Return (X, Y) of the center of cell containing provided text 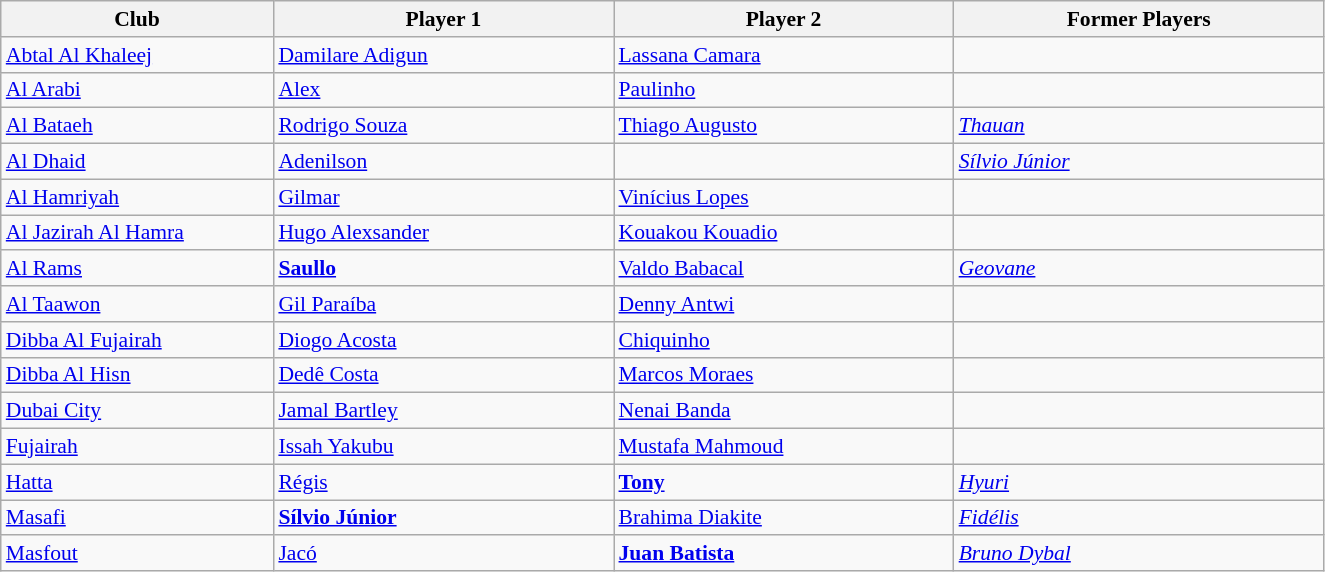
Adenilson (443, 162)
Marcos Moraes (784, 375)
Geovane (1139, 269)
Player 2 (784, 19)
Bruno Dybal (1139, 554)
Lassana Camara (784, 55)
Mustafa Mahmoud (784, 447)
Paulinho (784, 90)
Issah Yakubu (443, 447)
Nenai Banda (784, 411)
Thauan (1139, 126)
Kouakou Kouadio (784, 233)
Alex (443, 90)
Dubai City (138, 411)
Juan Batista (784, 554)
Damilare Adigun (443, 55)
Diogo Acosta (443, 340)
Al Rams (138, 269)
Masfout (138, 554)
Former Players (1139, 19)
Chiquinho (784, 340)
Vinícius Lopes (784, 197)
Thiago Augusto (784, 126)
Fujairah (138, 447)
Brahima Diakite (784, 518)
Al Jazirah Al Hamra (138, 233)
Abtal Al Khaleej (138, 55)
Al Dhaid (138, 162)
Al Arabi (138, 90)
Régis (443, 482)
Hugo Alexsander (443, 233)
Dedê Costa (443, 375)
Player 1 (443, 19)
Jacó (443, 554)
Hatta (138, 482)
Al Bataeh (138, 126)
Denny Antwi (784, 304)
Rodrigo Souza (443, 126)
Masafi (138, 518)
Tony (784, 482)
Al Hamriyah (138, 197)
Gilmar (443, 197)
Dibba Al Hisn (138, 375)
Hyuri (1139, 482)
Valdo Babacal (784, 269)
Gil Paraíba (443, 304)
Fidélis (1139, 518)
Al Taawon (138, 304)
Dibba Al Fujairah (138, 340)
Club (138, 19)
Jamal Bartley (443, 411)
Saullo (443, 269)
